From the cell containing the given text, extract its center point as [X, Y] coordinate. 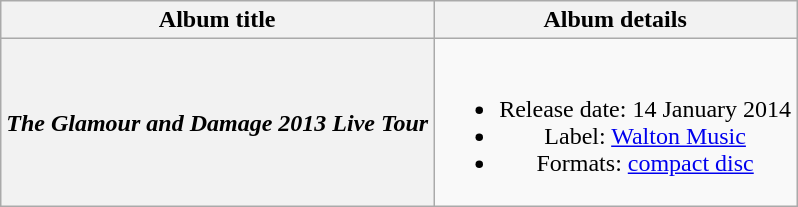
Album details [616, 20]
Album title [218, 20]
Release date: 14 January 2014Label: Walton MusicFormats: compact disc [616, 122]
The Glamour and Damage 2013 Live Tour [218, 122]
